Search for the cell housing the specified text and yield its [X, Y] center coordinate. 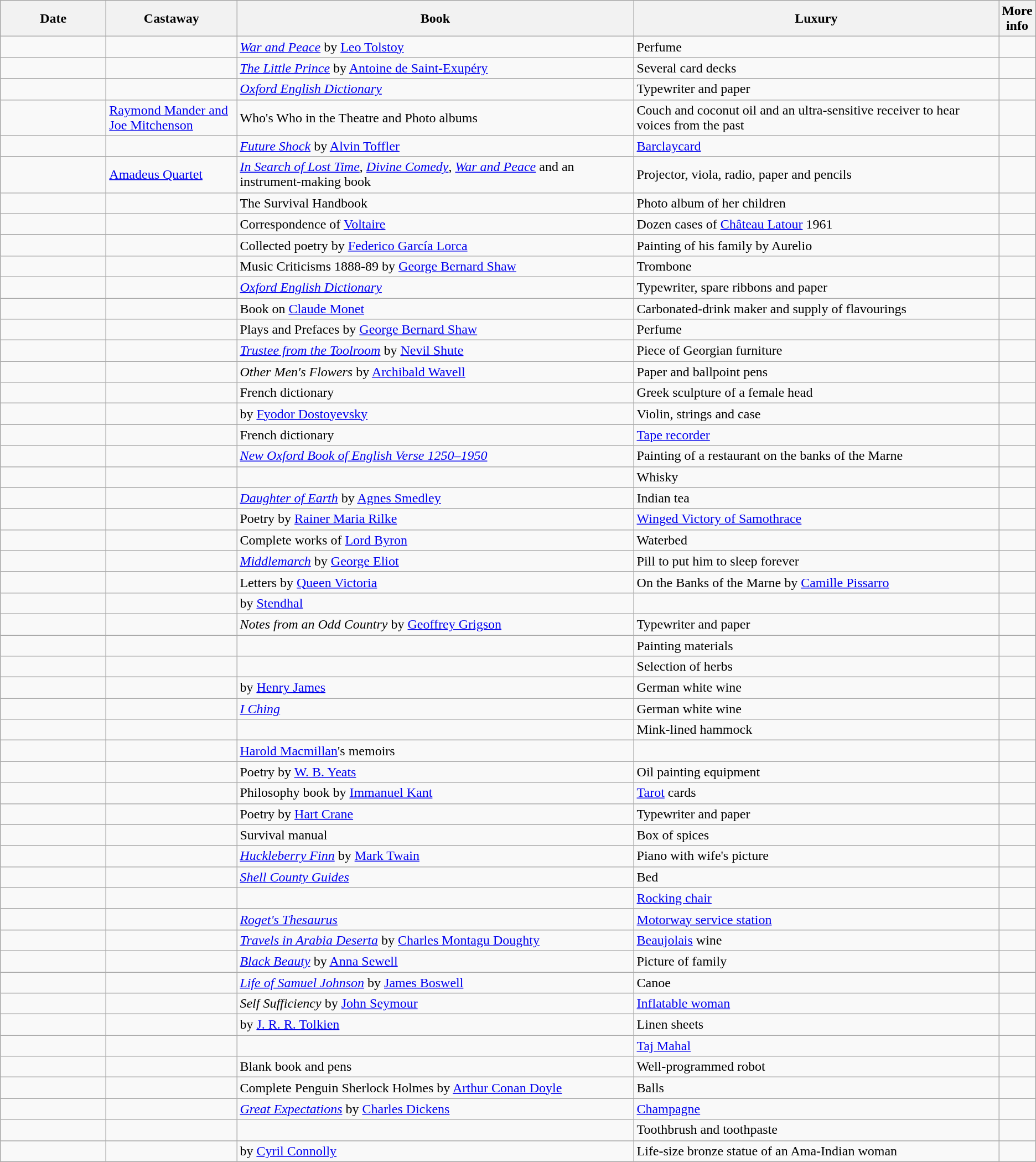
Blank book and pens [435, 1067]
Selection of herbs [816, 667]
Champagne [816, 1109]
Moreinfo [1017, 19]
Life of Samuel Johnson by James Boswell [435, 982]
Greek sculpture of a female head [816, 393]
Correspondence of Voltaire [435, 224]
Daughter of Earth by Agnes Smedley [435, 498]
Poetry by Hart Crane [435, 814]
Castaway [172, 19]
Date [53, 19]
Music Criticisms 1888-89 by George Bernard Shaw [435, 266]
Rocking chair [816, 898]
Typewriter, spare ribbons and paper [816, 287]
Several card decks [816, 68]
Great Expectations by Charles Dickens [435, 1109]
Book on Claude Monet [435, 308]
Philosophy book by Immanuel Kant [435, 793]
Travels in Arabia Deserta by Charles Montagu Doughty [435, 940]
by Cyril Connolly [435, 1151]
Linen sheets [816, 1025]
Canoe [816, 982]
Dozen cases of Château Latour 1961 [816, 224]
Violin, strings and case [816, 414]
Self Sufficiency by John Seymour [435, 1004]
On the Banks of the Marne by Camille Pissarro [816, 582]
Harold Macmillan's memoirs [435, 751]
Inflatable woman [816, 1004]
Notes from an Odd Country by Geoffrey Grigson [435, 624]
Complete works of Lord Byron [435, 540]
by J. R. R. Tolkien [435, 1025]
Well-programmed robot [816, 1067]
Piano with wife's picture [816, 856]
Indian tea [816, 498]
Taj Mahal [816, 1046]
Beaujolais wine [816, 940]
Trustee from the Toolroom by Nevil Shute [435, 351]
Toothbrush and toothpaste [816, 1130]
Mink-lined hammock [816, 730]
Who's Who in the Theatre and Photo albums [435, 117]
Balls [816, 1088]
Amadeus Quartet [172, 175]
I Ching [435, 709]
Shell County Guides [435, 877]
Other Men's Flowers by Archibald Wavell [435, 372]
Book [435, 19]
Complete Penguin Sherlock Holmes by Arthur Conan Doyle [435, 1088]
Waterbed [816, 540]
Painting of his family by Aurelio [816, 245]
Survival manual [435, 835]
Picture of family [816, 961]
War and Peace by Leo Tolstoy [435, 47]
Letters by Queen Victoria [435, 582]
Carbonated-drink maker and supply of flavourings [816, 308]
by Stendhal [435, 603]
The Survival Handbook [435, 203]
Photo album of her children [816, 203]
Tarot cards [816, 793]
Piece of Georgian furniture [816, 351]
Black Beauty by Anna Sewell [435, 961]
Winged Victory of Samothrace [816, 519]
Life-size bronze statue of an Ama-Indian woman [816, 1151]
by Fyodor Dostoyevsky [435, 414]
In Search of Lost Time, Divine Comedy, War and Peace and an instrument-making book [435, 175]
Poetry by W. B. Yeats [435, 772]
Barclaycard [816, 146]
New Oxford Book of English Verse 1250–1950 [435, 456]
Collected poetry by Federico García Lorca [435, 245]
Tape recorder [816, 435]
Painting materials [816, 646]
Raymond Mander and Joe Mitchenson [172, 117]
Huckleberry Finn by Mark Twain [435, 856]
Motorway service station [816, 919]
Pill to put him to sleep forever [816, 561]
Middlemarch by George Eliot [435, 561]
Future Shock by Alvin Toffler [435, 146]
Painting of a restaurant on the banks of the Marne [816, 456]
Poetry by Rainer Maria Rilke [435, 519]
by Henry James [435, 688]
Paper and ballpoint pens [816, 372]
Bed [816, 877]
Roget's Thesaurus [435, 919]
The Little Prince by Antoine de Saint-Exupéry [435, 68]
Oil painting equipment [816, 772]
Trombone [816, 266]
Plays and Prefaces by George Bernard Shaw [435, 330]
Box of spices [816, 835]
Projector, viola, radio, paper and pencils [816, 175]
Couch and coconut oil and an ultra-sensitive receiver to hear voices from the past [816, 117]
Whisky [816, 477]
Luxury [816, 19]
